Return the (X, Y) coordinate for the center point of the cell that contains the specified text.  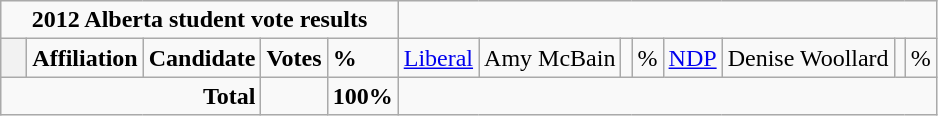
Votes (294, 58)
Affiliation (85, 58)
100% (362, 96)
Candidate (202, 58)
Denise Woollard (808, 58)
2012 Alberta student vote results (200, 20)
NDP (692, 58)
Amy McBain (550, 58)
Total (131, 96)
Liberal (438, 58)
